Return the [x, y] coordinate for the center point of the cell that contains the specified text.  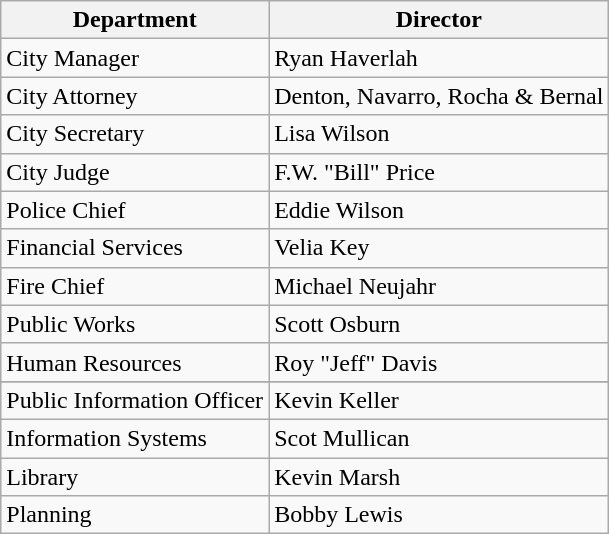
Eddie Wilson [439, 210]
Director [439, 20]
Information Systems [135, 438]
Kevin Keller [439, 400]
Velia Key [439, 248]
Ryan Haverlah [439, 58]
Lisa Wilson [439, 134]
Planning [135, 515]
Scott Osburn [439, 324]
Public Works [135, 324]
Scot Mullican [439, 438]
Police Chief [135, 210]
Denton, Navarro, Rocha & Bernal [439, 96]
Library [135, 477]
City Manager [135, 58]
F.W. "Bill" Price [439, 172]
Michael Neujahr [439, 286]
Kevin Marsh [439, 477]
Human Resources [135, 362]
Roy "Jeff" Davis [439, 362]
Fire Chief [135, 286]
Financial Services [135, 248]
Public Information Officer [135, 400]
Bobby Lewis [439, 515]
City Secretary [135, 134]
City Attorney [135, 96]
City Judge [135, 172]
Department [135, 20]
